From the cell containing the given text, extract its center point as [X, Y] coordinate. 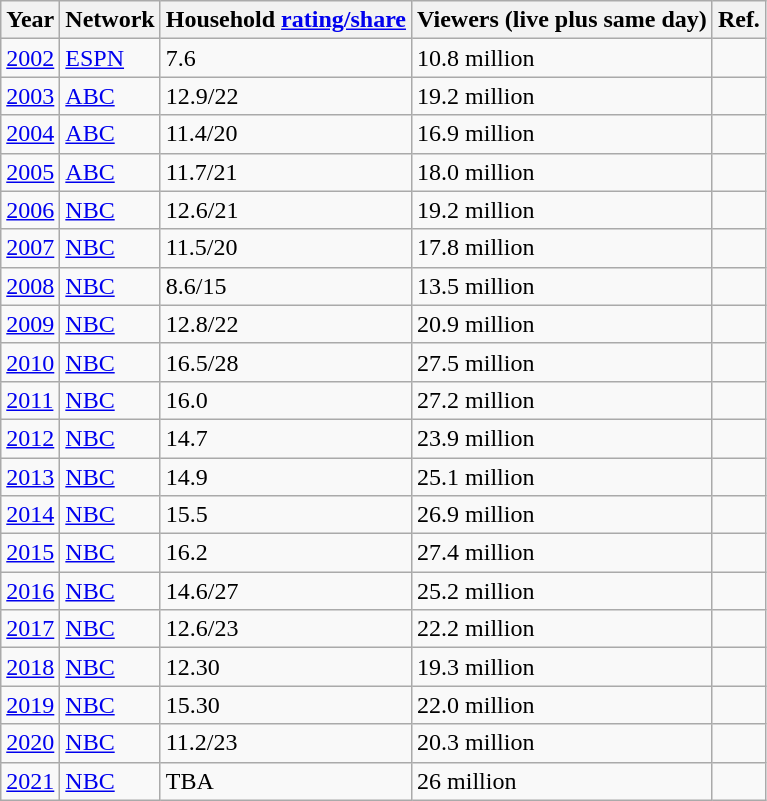
16.9 million [562, 134]
2003 [30, 96]
16.5/28 [286, 362]
TBA [286, 781]
11.4/20 [286, 134]
17.8 million [562, 248]
2005 [30, 172]
2017 [30, 629]
16.2 [286, 553]
27.4 million [562, 553]
2020 [30, 743]
12.6/23 [286, 629]
22.0 million [562, 705]
2009 [30, 324]
14.9 [286, 477]
26.9 million [562, 515]
7.6 [286, 58]
14.7 [286, 438]
14.6/27 [286, 591]
13.5 million [562, 286]
2021 [30, 781]
25.1 million [562, 477]
25.2 million [562, 591]
15.30 [286, 705]
2016 [30, 591]
Ref. [738, 20]
2013 [30, 477]
2007 [30, 248]
11.2/23 [286, 743]
2014 [30, 515]
2010 [30, 362]
12.8/22 [286, 324]
2018 [30, 667]
Viewers (live plus same day) [562, 20]
12.6/21 [286, 210]
20.9 million [562, 324]
2019 [30, 705]
2006 [30, 210]
11.5/20 [286, 248]
22.2 million [562, 629]
2004 [30, 134]
11.7/21 [286, 172]
2008 [30, 286]
26 million [562, 781]
ESPN [110, 58]
12.30 [286, 667]
8.6/15 [286, 286]
Year [30, 20]
2002 [30, 58]
20.3 million [562, 743]
27.2 million [562, 400]
18.0 million [562, 172]
2012 [30, 438]
10.8 million [562, 58]
19.3 million [562, 667]
23.9 million [562, 438]
27.5 million [562, 362]
12.9/22 [286, 96]
16.0 [286, 400]
2015 [30, 553]
2011 [30, 400]
15.5 [286, 515]
Household rating/share [286, 20]
Network [110, 20]
